For the text-containing cell, return its midpoint in (X, Y) coordinate format. 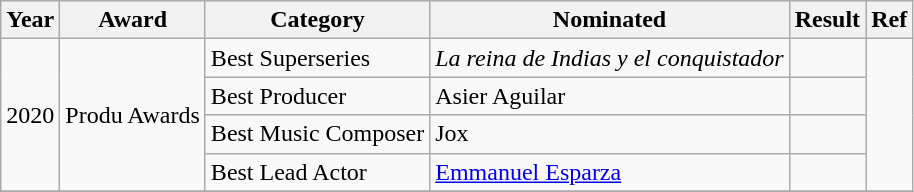
Emmanuel Esparza (610, 172)
Best Music Composer (317, 134)
Best Lead Actor (317, 172)
Best Superseries (317, 58)
Year (30, 20)
Best Producer (317, 96)
Category (317, 20)
2020 (30, 115)
La reina de Indias y el conquistador (610, 58)
Produ Awards (133, 115)
Award (133, 20)
Nominated (610, 20)
Asier Aguilar (610, 96)
Ref (890, 20)
Jox (610, 134)
Result (827, 20)
